Search for the cell housing the specified text and yield its [x, y] center coordinate. 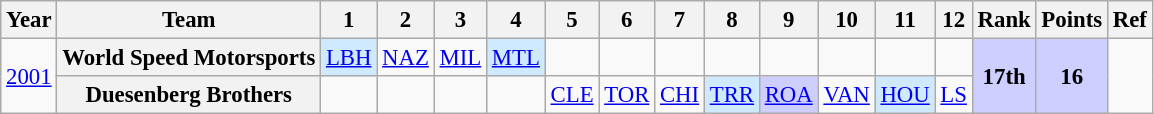
9 [788, 20]
2 [406, 20]
1 [349, 20]
7 [680, 20]
LS [954, 95]
6 [627, 20]
CLE [572, 95]
12 [954, 20]
11 [905, 20]
TRR [732, 95]
Team [189, 20]
2001 [29, 76]
5 [572, 20]
17th [1004, 76]
3 [460, 20]
MTL [516, 58]
8 [732, 20]
LBH [349, 58]
VAN [846, 95]
ROA [788, 95]
4 [516, 20]
Year [29, 20]
CHI [680, 95]
Ref [1130, 20]
16 [1072, 76]
MIL [460, 58]
NAZ [406, 58]
TOR [627, 95]
World Speed Motorsports [189, 58]
HOU [905, 95]
10 [846, 20]
Duesenberg Brothers [189, 95]
Rank [1004, 20]
Points [1072, 20]
